Output the [x, y] coordinate of the center of the cell containing the given text.  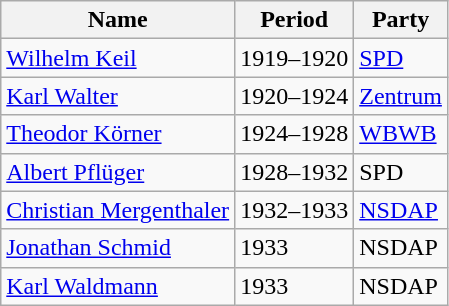
Karl Waldmann [118, 286]
1928–1932 [294, 172]
1932–1933 [294, 210]
WBWB [401, 134]
Name [118, 20]
Jonathan Schmid [118, 248]
Christian Mergenthaler [118, 210]
Albert Pflüger [118, 172]
1919–1920 [294, 58]
Party [401, 20]
1920–1924 [294, 96]
Zentrum [401, 96]
Theodor Körner [118, 134]
Wilhelm Keil [118, 58]
Karl Walter [118, 96]
Period [294, 20]
1924–1928 [294, 134]
